Extract the [X, Y] coordinate from the center of the cell holding the provided text.  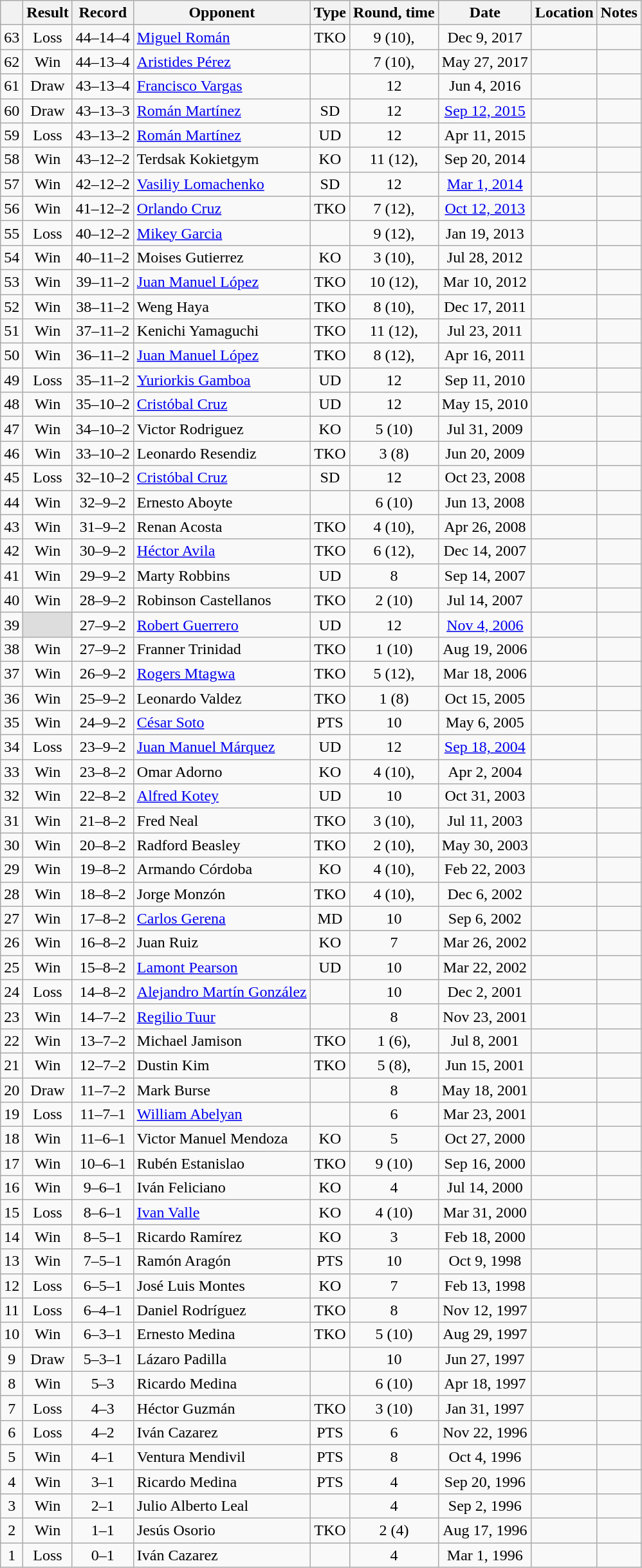
39–11–2 [103, 282]
Armando Córdoba [221, 870]
51 [12, 331]
14–7–2 [103, 1016]
44 [12, 502]
55 [12, 233]
25 [12, 967]
14–8–2 [103, 992]
50 [12, 356]
Jorge Monzón [221, 894]
38–11–2 [103, 307]
15 [12, 1212]
17–8–2 [103, 918]
Feb 13, 1998 [485, 1286]
Nov 4, 2006 [485, 624]
Nov 23, 2001 [485, 1016]
21–8–2 [103, 821]
8 (10), [394, 307]
4–3 [103, 1408]
21 [12, 1065]
60 [12, 111]
Carlos Gerena [221, 918]
1 (6), [394, 1041]
13 [12, 1261]
26–9–2 [103, 673]
39 [12, 624]
Round, time [394, 13]
23 [12, 1016]
Jul 14, 2007 [485, 600]
43–12–2 [103, 160]
3 (8) [394, 453]
42 [12, 551]
13–7–2 [103, 1041]
Jul 28, 2012 [485, 257]
Ramón Aragón [221, 1261]
Iván Feliciano [221, 1188]
Ivan Valle [221, 1212]
Jul 11, 2003 [485, 821]
Oct 12, 2013 [485, 208]
30 [12, 845]
Oct 23, 2008 [485, 478]
Miguel Román [221, 37]
Apr 18, 1997 [485, 1383]
Oct 27, 2000 [485, 1139]
37 [12, 673]
6 (12), [394, 551]
7 (10), [394, 62]
4–1 [103, 1457]
Apr 16, 2011 [485, 356]
Dec 17, 2011 [485, 307]
Date [485, 13]
Radford Beasley [221, 845]
Result [48, 13]
Ernesto Aboyte [221, 502]
Fred Neal [221, 821]
44–13–4 [103, 62]
0–1 [103, 1555]
Jul 8, 2001 [485, 1041]
40 [12, 600]
Aug 17, 1996 [485, 1531]
Dec 2, 2001 [485, 992]
24 [12, 992]
32–10–2 [103, 478]
59 [12, 135]
31–9–2 [103, 527]
Rogers Mtagwa [221, 673]
56 [12, 208]
Aug 29, 1997 [485, 1335]
Julio Alberto Leal [221, 1506]
18 [12, 1139]
Leonardo Resendiz [221, 453]
Oct 31, 2003 [485, 796]
10–6–1 [103, 1163]
William Abelyan [221, 1115]
22 [12, 1041]
35–11–2 [103, 380]
Juan Ruiz [221, 943]
Sep 20, 2014 [485, 160]
58 [12, 160]
43–13–4 [103, 86]
8 (12), [394, 356]
1 (10) [394, 649]
Oct 15, 2005 [485, 698]
11–6–1 [103, 1139]
Feb 18, 2000 [485, 1237]
Daniel Rodríguez [221, 1310]
46 [12, 453]
43–13–3 [103, 111]
4 (10) [394, 1212]
5 (12), [394, 673]
Héctor Avila [221, 551]
20 [12, 1090]
Héctor Guzmán [221, 1408]
49 [12, 380]
24–9–2 [103, 723]
Opponent [221, 13]
Nov 22, 1996 [485, 1432]
Jun 27, 1997 [485, 1359]
Sep 12, 2015 [485, 111]
Sep 2, 1996 [485, 1506]
Alejandro Martín González [221, 992]
Sep 16, 2000 [485, 1163]
Feb 22, 2003 [485, 870]
1–1 [103, 1531]
Weng Haya [221, 307]
May 15, 2010 [485, 405]
41–12–2 [103, 208]
30–9–2 [103, 551]
1 (8) [394, 698]
Sep 11, 2010 [485, 380]
Jul 31, 2009 [485, 429]
2 [12, 1531]
Oct 4, 1996 [485, 1457]
54 [12, 257]
César Soto [221, 723]
Michael Jamison [221, 1041]
11 [12, 1310]
57 [12, 184]
52 [12, 307]
Mar 23, 2001 [485, 1115]
Type [329, 13]
43 [12, 527]
23–9–2 [103, 747]
Aug 19, 2006 [485, 649]
Dustin Kim [221, 1065]
Mar 31, 2000 [485, 1212]
6–3–1 [103, 1335]
35 [12, 723]
Lázaro Padilla [221, 1359]
Jun 15, 2001 [485, 1065]
62 [12, 62]
40–12–2 [103, 233]
28–9–2 [103, 600]
Moises Gutierrez [221, 257]
Victor Rodriguez [221, 429]
47 [12, 429]
Franner Trinidad [221, 649]
Mikey Garcia [221, 233]
9 (10), [394, 37]
19–8–2 [103, 870]
9 (10) [394, 1163]
Renan Acosta [221, 527]
Dec 9, 2017 [485, 37]
9 (12), [394, 233]
9–6–1 [103, 1188]
38 [12, 649]
Omar Adorno [221, 772]
63 [12, 37]
32–9–2 [103, 502]
Jan 19, 2013 [485, 233]
37–11–2 [103, 331]
Mar 22, 2002 [485, 967]
May 27, 2017 [485, 62]
2 (10), [394, 845]
16 [12, 1188]
33 [12, 772]
May 30, 2003 [485, 845]
Notes [619, 13]
Yuriorkis Gamboa [221, 380]
8–6–1 [103, 1212]
Orlando Cruz [221, 208]
Victor Manuel Mendoza [221, 1139]
7–5–1 [103, 1261]
Location [564, 13]
Jun 4, 2016 [485, 86]
10 (12), [394, 282]
44–14–4 [103, 37]
42–12–2 [103, 184]
Francisco Vargas [221, 86]
Mar 1, 1996 [485, 1555]
19 [12, 1115]
Vasiliy Lomachenko [221, 184]
Rubén Estanislao [221, 1163]
29–9–2 [103, 576]
Sep 6, 2002 [485, 918]
Kenichi Yamaguchi [221, 331]
Jul 14, 2000 [485, 1188]
40–11–2 [103, 257]
Apr 26, 2008 [485, 527]
3 (10) [394, 1408]
16–8–2 [103, 943]
36–11–2 [103, 356]
11–7–1 [103, 1115]
Ventura Mendivil [221, 1457]
29 [12, 870]
26 [12, 943]
Marty Robbins [221, 576]
9 [12, 1359]
22–8–2 [103, 796]
12–7–2 [103, 1065]
Sep 20, 1996 [485, 1481]
27 [12, 918]
Mar 18, 2006 [485, 673]
May 6, 2005 [485, 723]
36 [12, 698]
31 [12, 821]
43–13–2 [103, 135]
José Luis Montes [221, 1286]
Robinson Castellanos [221, 600]
45 [12, 478]
Jun 13, 2008 [485, 502]
33–10–2 [103, 453]
Mar 1, 2014 [485, 184]
4–2 [103, 1432]
Jun 20, 2009 [485, 453]
Regilio Tuur [221, 1016]
Apr 11, 2015 [485, 135]
41 [12, 576]
32 [12, 796]
5–3 [103, 1383]
Alfred Kotey [221, 796]
2–1 [103, 1506]
Terdsak Kokietgym [221, 160]
17 [12, 1163]
Jul 23, 2011 [485, 331]
5–3–1 [103, 1359]
48 [12, 405]
3–1 [103, 1481]
MD [329, 918]
Aristides Pérez [221, 62]
Dec 6, 2002 [485, 894]
23–8–2 [103, 772]
Juan Manuel Márquez [221, 747]
Mar 10, 2012 [485, 282]
Jan 31, 1997 [485, 1408]
Sep 14, 2007 [485, 576]
61 [12, 86]
May 18, 2001 [485, 1090]
2 (10) [394, 600]
11–7–2 [103, 1090]
20–8–2 [103, 845]
28 [12, 894]
Jesús Osorio [221, 1531]
6–5–1 [103, 1286]
Leonardo Valdez [221, 698]
14 [12, 1237]
Nov 12, 1997 [485, 1310]
5 (8), [394, 1065]
15–8–2 [103, 967]
Mark Burse [221, 1090]
2 (4) [394, 1531]
1 [12, 1555]
Oct 9, 1998 [485, 1261]
34–10–2 [103, 429]
Dec 14, 2007 [485, 551]
Record [103, 13]
Ernesto Medina [221, 1335]
Mar 26, 2002 [485, 943]
18–8–2 [103, 894]
Robert Guerrero [221, 624]
Apr 2, 2004 [485, 772]
25–9–2 [103, 698]
Sep 18, 2004 [485, 747]
35–10–2 [103, 405]
34 [12, 747]
53 [12, 282]
8–5–1 [103, 1237]
6–4–1 [103, 1310]
Ricardo Ramírez [221, 1237]
Lamont Pearson [221, 967]
7 (12), [394, 208]
